Locate the cell with the specified text and output its [X, Y] center coordinate. 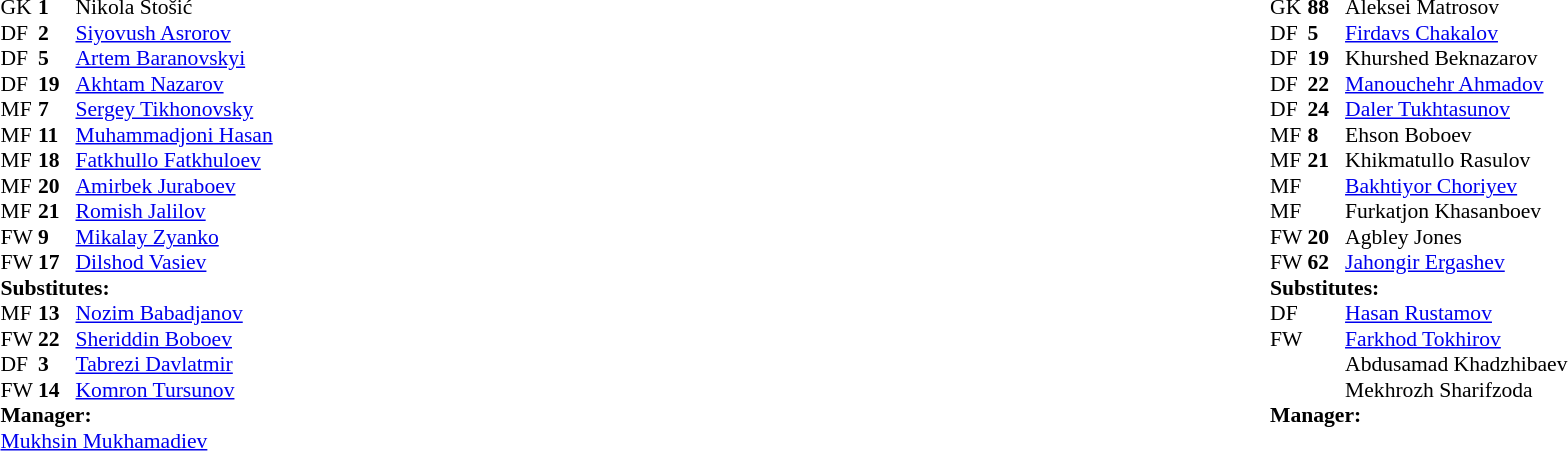
Agbley Jones [1456, 237]
Sergey Tikhonovsky [174, 109]
Nozim Babadjanov [174, 313]
Sheriddin Boboev [174, 339]
Fatkhullo Fatkhuloev [174, 161]
11 [57, 135]
Dilshod Vasiev [174, 263]
Khikmatullo Rasulov [1456, 161]
Muhammadjoni Hasan [174, 135]
Ehson Boboev [1456, 135]
18 [57, 161]
17 [57, 263]
Manouchehr Ahmadov [1456, 84]
Jahongir Ergashev [1456, 263]
Siyovush Asrorov [174, 33]
Romish Jalilov [174, 211]
Tabrezi Davlatmir [174, 365]
Abdusamad Khadzhibaev [1456, 365]
8 [1327, 135]
14 [57, 390]
Komron Tursunov [174, 390]
Bakhtiyor Choriyev [1456, 186]
Amirbek Juraboev [174, 186]
62 [1327, 263]
Firdavs Chakalov [1456, 33]
Mekhrozh Sharifzoda [1456, 390]
Daler Tukhtasunov [1456, 109]
2 [57, 33]
Mikalay Zyanko [174, 237]
24 [1327, 109]
Akhtam Nazarov [174, 84]
9 [57, 237]
Khurshed Beknazarov [1456, 59]
3 [57, 365]
7 [57, 109]
13 [57, 313]
Farkhod Tokhirov [1456, 339]
Hasan Rustamov [1456, 313]
Artem Baranovskyi [174, 59]
Furkatjon Khasanboev [1456, 211]
